Return the [X, Y] coordinate for the center point of the cell that contains the specified text.  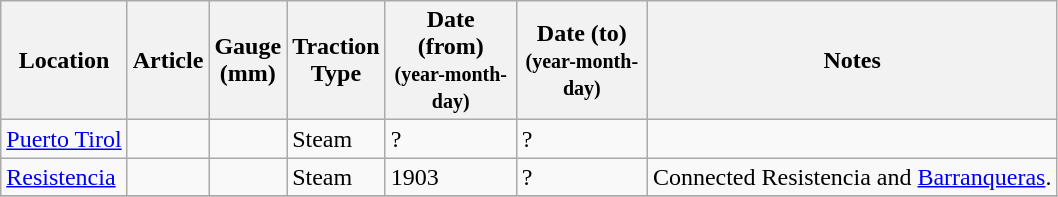
Puerto Tirol [64, 139]
Gauge (mm) [248, 60]
Connected Resistencia and Barranqueras. [852, 177]
Article [168, 60]
Location [64, 60]
Notes [852, 60]
TractionType [336, 60]
Resistencia [64, 177]
Date (to)(year-month-day) [582, 60]
Date (from)(year-month-day) [450, 60]
1903 [450, 177]
